Scan for the cell matching the given text and deliver its [x, y] coordinate at center. 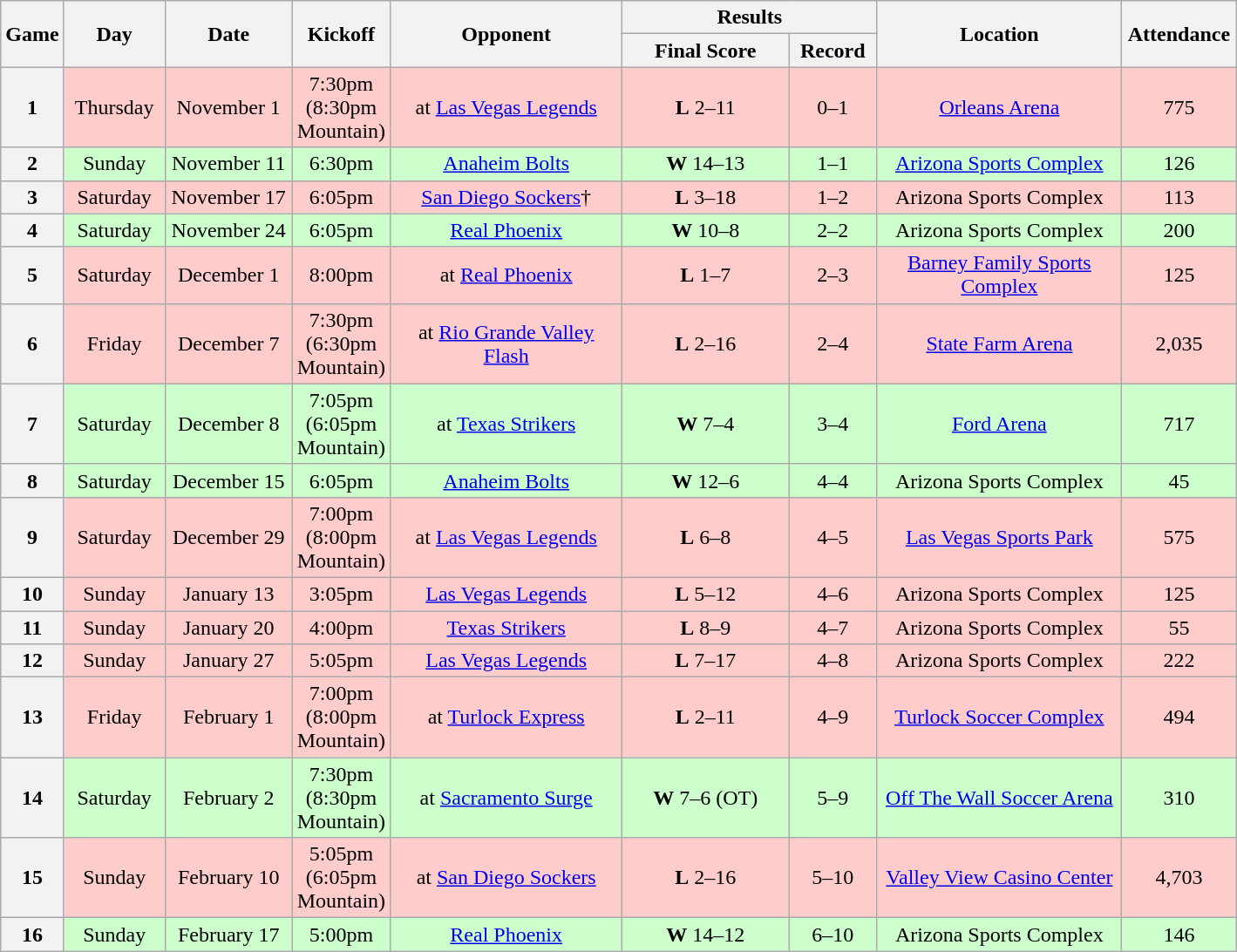
January 27 [228, 661]
3 [32, 197]
L 1–7 [706, 275]
5 [32, 275]
at Sacramento Surge [506, 798]
Valley View Casino Center [999, 878]
4–5 [833, 537]
at Real Phoenix [506, 275]
222 [1179, 661]
4–8 [833, 661]
December 1 [228, 275]
2–4 [833, 343]
Orleans Arena [999, 107]
December 8 [228, 424]
8 [32, 480]
Off The Wall Soccer Arena [999, 798]
4–9 [833, 717]
55 [1179, 627]
W 7–6 (OT) [706, 798]
at Texas Strikers [506, 424]
Final Score [706, 51]
717 [1179, 424]
15 [32, 878]
775 [1179, 107]
575 [1179, 537]
January 20 [228, 627]
5–9 [833, 798]
4:00pm [341, 627]
1 [32, 107]
310 [1179, 798]
8:00pm [341, 275]
3:05pm [341, 594]
State Farm Arena [999, 343]
9 [32, 537]
2,035 [1179, 343]
113 [1179, 197]
Ford Arena [999, 424]
11 [32, 627]
4–6 [833, 594]
Results [750, 17]
at Turlock Express [506, 717]
Game [32, 34]
Opponent [506, 34]
L 8–9 [706, 627]
1–1 [833, 164]
3–4 [833, 424]
Record [833, 51]
10 [32, 594]
4–4 [833, 480]
2 [32, 164]
November 24 [228, 230]
W 10–8 [706, 230]
L 3–18 [706, 197]
W 14–12 [706, 935]
February 2 [228, 798]
February 10 [228, 878]
2–3 [833, 275]
494 [1179, 717]
Barney Family Sports Complex [999, 275]
16 [32, 935]
W 7–4 [706, 424]
5:05pm(6:05pm Mountain) [341, 878]
200 [1179, 230]
2–2 [833, 230]
7 [32, 424]
5:00pm [341, 935]
6:30pm [341, 164]
Kickoff [341, 34]
November 1 [228, 107]
13 [32, 717]
7:30pm(6:30pm Mountain) [341, 343]
L 7–17 [706, 661]
February 17 [228, 935]
6–10 [833, 935]
W 12–6 [706, 480]
November 17 [228, 197]
5:05pm [341, 661]
45 [1179, 480]
at Rio Grande Valley Flash [506, 343]
December 29 [228, 537]
December 15 [228, 480]
San Diego Sockers† [506, 197]
Texas Strikers [506, 627]
at San Diego Sockers [506, 878]
7:05pm(6:05pm Mountain) [341, 424]
146 [1179, 935]
126 [1179, 164]
4–7 [833, 627]
January 13 [228, 594]
Las Vegas Sports Park [999, 537]
February 1 [228, 717]
L 6–8 [706, 537]
14 [32, 798]
Thursday [114, 107]
6 [32, 343]
December 7 [228, 343]
4 [32, 230]
L 5–12 [706, 594]
12 [32, 661]
1–2 [833, 197]
0–1 [833, 107]
Date [228, 34]
Turlock Soccer Complex [999, 717]
Attendance [1179, 34]
5–10 [833, 878]
Day [114, 34]
November 11 [228, 164]
Location [999, 34]
4,703 [1179, 878]
W 14–13 [706, 164]
